Find where the given text appears and provide that cell's center as (x, y) coordinate. 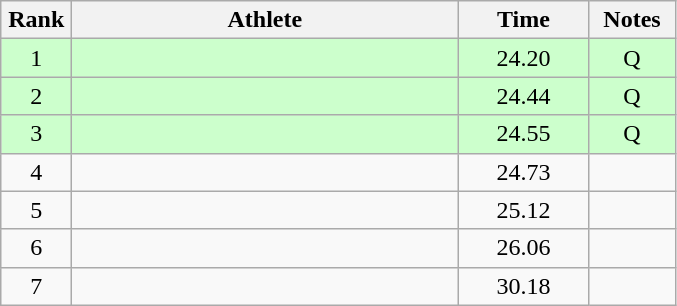
Athlete (265, 20)
3 (36, 134)
24.44 (524, 96)
25.12 (524, 210)
4 (36, 172)
24.20 (524, 58)
24.73 (524, 172)
26.06 (524, 248)
5 (36, 210)
Rank (36, 20)
24.55 (524, 134)
30.18 (524, 286)
6 (36, 248)
Notes (632, 20)
2 (36, 96)
7 (36, 286)
1 (36, 58)
Time (524, 20)
